Identify which cell holds the provided text, then report its [X, Y] central coordinate. 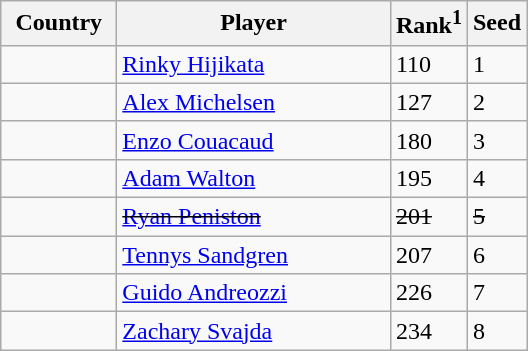
Seed [496, 24]
7 [496, 293]
Enzo Couacaud [254, 140]
8 [496, 331]
110 [428, 64]
3 [496, 140]
2 [496, 102]
Rank1 [428, 24]
Player [254, 24]
6 [496, 255]
201 [428, 217]
4 [496, 178]
Guido Andreozzi [254, 293]
127 [428, 102]
5 [496, 217]
Country [59, 24]
Alex Michelsen [254, 102]
Rinky Hijikata [254, 64]
234 [428, 331]
207 [428, 255]
226 [428, 293]
Ryan Peniston [254, 217]
Adam Walton [254, 178]
180 [428, 140]
Tennys Sandgren [254, 255]
195 [428, 178]
Zachary Svajda [254, 331]
1 [496, 64]
